Locate the cell with the specified text and output its (x, y) center coordinate. 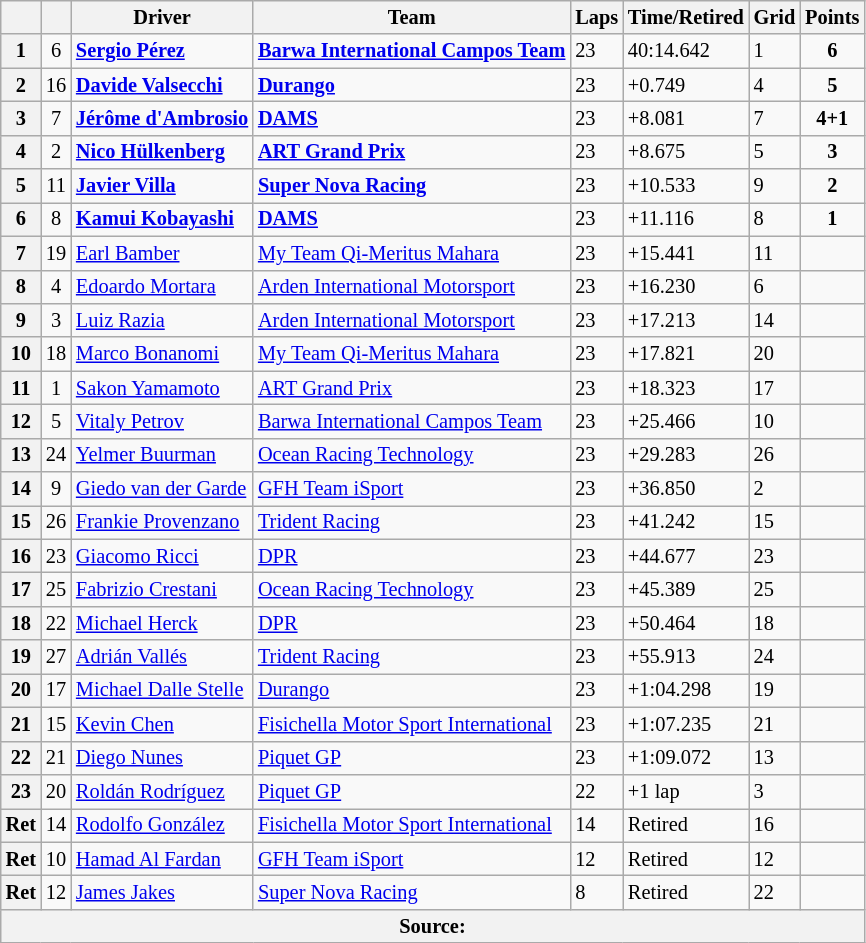
Javier Villa (162, 186)
Driver (162, 17)
Frankie Provenzano (162, 522)
Vitaly Petrov (162, 421)
+44.677 (686, 556)
40:14.642 (686, 51)
+0.749 (686, 85)
+8.675 (686, 152)
Edoardo Mortara (162, 287)
27 (56, 657)
Fabrizio Crestani (162, 589)
Yelmer Buurman (162, 455)
Giedo van der Garde (162, 489)
Sakon Yamamoto (162, 388)
+17.821 (686, 354)
Davide Valsecchi (162, 85)
Hamad Al Fardan (162, 859)
+1:04.298 (686, 690)
+11.116 (686, 219)
4+1 (832, 118)
Sergio Pérez (162, 51)
+29.283 (686, 455)
+16.230 (686, 287)
+8.081 (686, 118)
Jérôme d'Ambrosio (162, 118)
Adrián Vallés (162, 657)
+15.441 (686, 253)
Kevin Chen (162, 724)
Giacomo Ricci (162, 556)
+17.213 (686, 320)
+41.242 (686, 522)
Earl Bamber (162, 253)
Michael Herck (162, 623)
+50.464 (686, 623)
Team (412, 17)
Diego Nunes (162, 758)
+55.913 (686, 657)
+1 lap (686, 791)
Luiz Razia (162, 320)
Time/Retired (686, 17)
+36.850 (686, 489)
Marco Bonanomi (162, 354)
+1:09.072 (686, 758)
Michael Dalle Stelle (162, 690)
Roldán Rodríguez (162, 791)
Rodolfo González (162, 825)
+18.323 (686, 388)
Laps (596, 17)
+1:07.235 (686, 724)
Grid (775, 17)
Source: (433, 926)
Kamui Kobayashi (162, 219)
James Jakes (162, 892)
Nico Hülkenberg (162, 152)
+45.389 (686, 589)
+25.466 (686, 421)
Points (832, 17)
+10.533 (686, 186)
